Scan for the cell matching the given text and deliver its [x, y] coordinate at center. 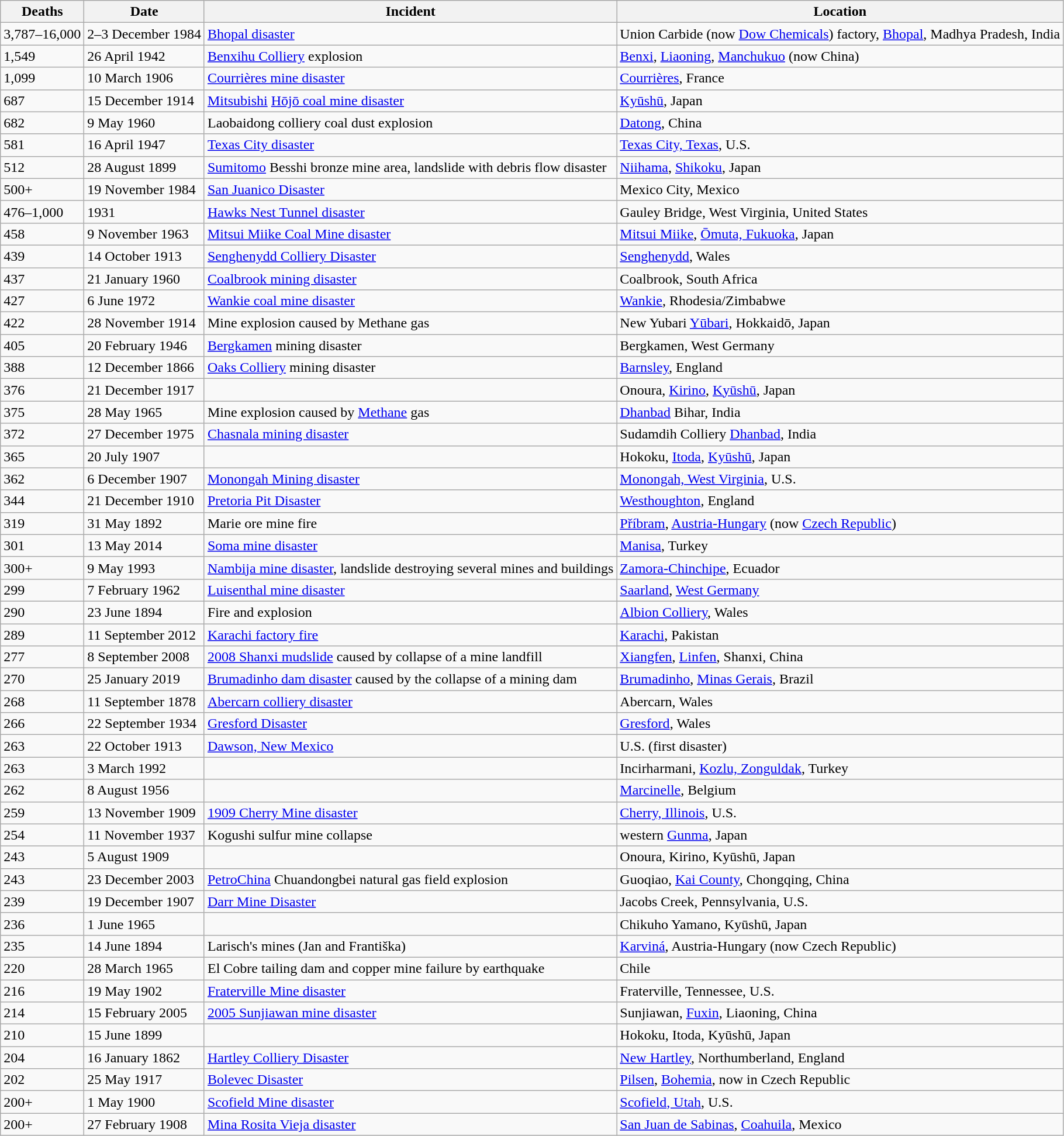
Abercarn, Wales [840, 702]
Marcinelle, Belgium [840, 790]
476–1,000 [42, 212]
682 [42, 123]
Datong, China [840, 123]
Niihama, Shikoku, Japan [840, 167]
Mexico City, Mexico [840, 189]
1,099 [42, 78]
Chasnala mining disaster [410, 434]
Incident [410, 12]
20 July 1907 [144, 457]
Luisenthal mine disaster [410, 590]
422 [42, 323]
266 [42, 724]
28 March 1965 [144, 968]
Manisa, Turkey [840, 545]
Mina Rosita Vieja disaster [410, 1124]
Chikuho Yamano, Kyūshū, Japan [840, 924]
Karachi factory fire [410, 634]
Brumadinho dam disaster caused by the collapse of a mining dam [410, 679]
Monongah Mining disaster [410, 479]
270 [42, 679]
687 [42, 101]
8 September 2008 [144, 657]
Incirharmani, Kozlu, Zonguldak, Turkey [840, 768]
25 January 2019 [144, 679]
2005 Sunjiawan mine disaster [410, 1013]
254 [42, 835]
Albion Colliery, Wales [840, 612]
Bhopal disaster [410, 34]
9 November 1963 [144, 234]
12 December 1866 [144, 368]
1931 [144, 212]
Nambija mine disaster, landslide destroying several mines and buildings [410, 568]
Mitsubishi Hōjō coal mine disaster [410, 101]
581 [42, 145]
Kyūshū, Japan [840, 101]
Abercarn colliery disaster [410, 702]
Hartley Colliery Disaster [410, 1058]
3 March 1992 [144, 768]
210 [42, 1035]
10 March 1906 [144, 78]
202 [42, 1080]
Xiangfen, Linfen, Shanxi, China [840, 657]
19 December 1907 [144, 902]
Scofield Mine disaster [410, 1102]
15 December 1914 [144, 101]
Darr Mine Disaster [410, 902]
500+ [42, 189]
9 May 1993 [144, 568]
Wankie, Rhodesia/Zimbabwe [840, 301]
Senghenydd, Wales [840, 256]
388 [42, 368]
5 August 1909 [144, 857]
7 February 1962 [144, 590]
U.S. (first disaster) [840, 746]
PetroChina Chuandongbei natural gas field explosion [410, 879]
319 [42, 523]
Union Carbide (now Dow Chemicals) factory, Bhopal, Madhya Pradesh, India [840, 34]
Fraterville Mine disaster [410, 991]
Bolevec Disaster [410, 1080]
1909 Cherry Mine disaster [410, 813]
239 [42, 902]
Courrières mine disaster [410, 78]
Wankie coal mine disaster [410, 301]
15 February 2005 [144, 1013]
344 [42, 501]
1 May 1900 [144, 1102]
Cherry, Illinois, U.S. [840, 813]
Mitsui Miike Coal Mine disaster [410, 234]
372 [42, 434]
31 May 1892 [144, 523]
22 September 1934 [144, 724]
290 [42, 612]
Laobaidong colliery coal dust explosion [410, 123]
Zamora-Chinchipe, Ecuador [840, 568]
Bergkamen, West Germany [840, 346]
16 April 1947 [144, 145]
Sunjiawan, Fuxin, Liaoning, China [840, 1013]
365 [42, 457]
Mitsui Miike, Ōmuta, Fukuoka, Japan [840, 234]
Chile [840, 968]
Oaks Colliery mining disaster [410, 368]
Gauley Bridge, West Virginia, United States [840, 212]
26 April 1942 [144, 56]
14 October 1913 [144, 256]
Guoqiao, Kai County, Chongqing, China [840, 879]
2008 Shanxi mudslide caused by collapse of a mine landfill [410, 657]
220 [42, 968]
16 January 1862 [144, 1058]
11 September 1878 [144, 702]
Marie ore mine fire [410, 523]
268 [42, 702]
375 [42, 412]
Saarland, West Germany [840, 590]
204 [42, 1058]
376 [42, 390]
New Hartley, Northumberland, England [840, 1058]
Jacobs Creek, Pennsylvania, U.S. [840, 902]
405 [42, 346]
Karviná, Austria-Hungary (now Czech Republic) [840, 946]
362 [42, 479]
236 [42, 924]
512 [42, 167]
Monongah, West Virginia, U.S. [840, 479]
289 [42, 634]
Gresford, Wales [840, 724]
Bergkamen mining disaster [410, 346]
1 June 1965 [144, 924]
262 [42, 790]
439 [42, 256]
25 May 1917 [144, 1080]
Dhanbad Bihar, India [840, 412]
437 [42, 279]
Date [144, 12]
Hawks Nest Tunnel disaster [410, 212]
Sudamdih Colliery Dhanbad, India [840, 434]
Benxi, Liaoning, Manchukuo (now China) [840, 56]
19 November 1984 [144, 189]
20 February 1946 [144, 346]
Deaths [42, 12]
27 December 1975 [144, 434]
259 [42, 813]
301 [42, 545]
8 August 1956 [144, 790]
14 June 1894 [144, 946]
Senghenydd Colliery Disaster [410, 256]
Westhoughton, England [840, 501]
Scofield, Utah, U.S. [840, 1102]
Sumitomo Besshi bronze mine area, landslide with debris flow disaster [410, 167]
19 May 1902 [144, 991]
Barnsley, England [840, 368]
21 January 1960 [144, 279]
Fraterville, Tennessee, U.S. [840, 991]
Kogushi sulfur mine collapse [410, 835]
San Juan de Sabinas, Coahuila, Mexico [840, 1124]
28 May 1965 [144, 412]
277 [42, 657]
21 December 1910 [144, 501]
Příbram, Austria-Hungary (now Czech Republic) [840, 523]
Benxihu Colliery explosion [410, 56]
6 June 1972 [144, 301]
San Juanico Disaster [410, 189]
9 May 1960 [144, 123]
28 August 1899 [144, 167]
27 February 1908 [144, 1124]
Brumadinho, Minas Gerais, Brazil [840, 679]
3,787–16,000 [42, 34]
300+ [42, 568]
1,549 [42, 56]
22 October 1913 [144, 746]
11 November 1937 [144, 835]
2–3 December 1984 [144, 34]
Courrières, France [840, 78]
New Yubari Yūbari, Hokkaidō, Japan [840, 323]
28 November 1914 [144, 323]
15 June 1899 [144, 1035]
13 November 1909 [144, 813]
Soma mine disaster [410, 545]
Fire and explosion [410, 612]
Pretoria Pit Disaster [410, 501]
El Cobre tailing dam and copper mine failure by earthquake [410, 968]
Coalbrook mining disaster [410, 279]
21 December 1917 [144, 390]
Coalbrook, South Africa [840, 279]
Gresford Disaster [410, 724]
214 [42, 1013]
23 June 1894 [144, 612]
western Gunma, Japan [840, 835]
Location [840, 12]
Karachi, Pakistan [840, 634]
Larisch's mines (Jan and Františka) [410, 946]
6 December 1907 [144, 479]
13 May 2014 [144, 545]
216 [42, 991]
Dawson, New Mexico [410, 746]
Pilsen, Bohemia, now in Czech Republic [840, 1080]
299 [42, 590]
Texas City disaster [410, 145]
Texas City, Texas, U.S. [840, 145]
427 [42, 301]
23 December 2003 [144, 879]
235 [42, 946]
458 [42, 234]
11 September 2012 [144, 634]
